Search for the cell housing the specified text and yield its (x, y) center coordinate. 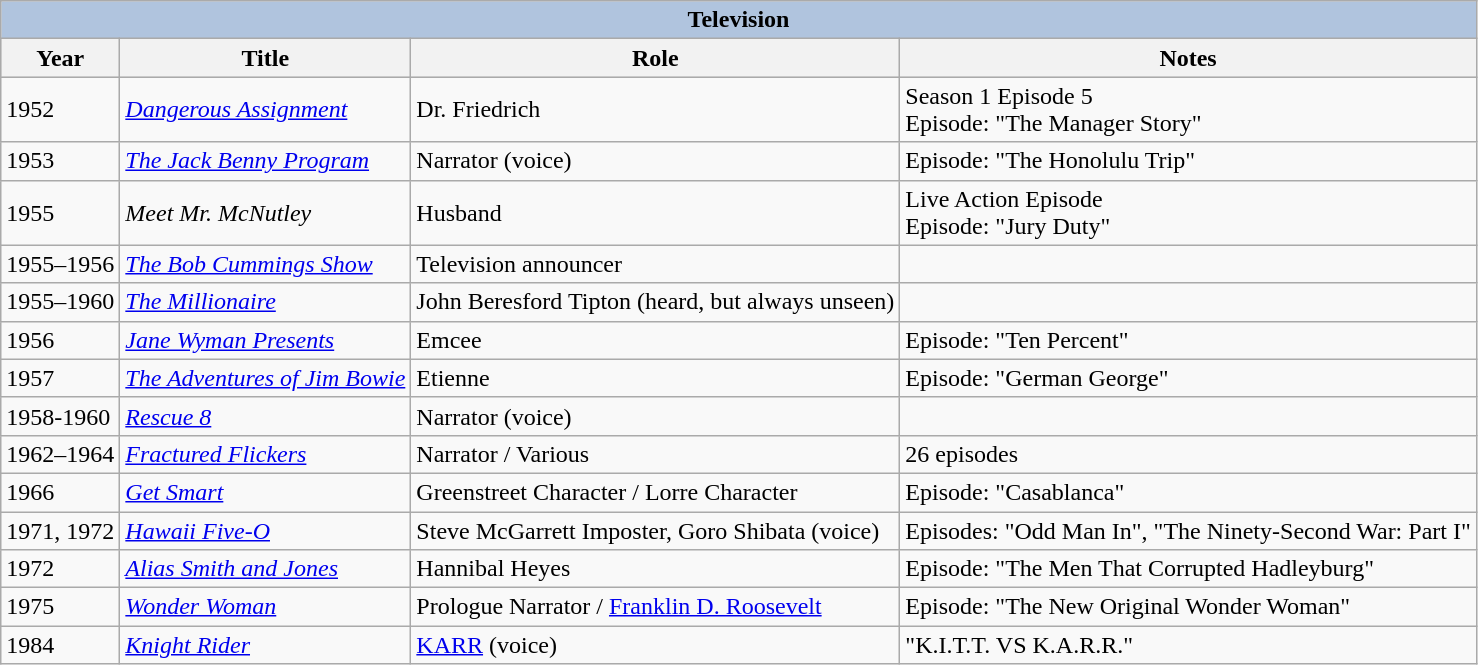
Fractured Flickers (266, 454)
Husband (656, 212)
26 episodes (1188, 454)
Etienne (656, 378)
John Beresford Tipton (heard, but always unseen) (656, 302)
Episode: "Ten Percent" (1188, 340)
Title (266, 58)
The Adventures of Jim Bowie (266, 378)
Hannibal Heyes (656, 569)
Dangerous Assignment (266, 110)
Year (60, 58)
Hawaii Five-O (266, 531)
Episodes: "Odd Man In", "The Ninety-Second War: Part I" (1188, 531)
Prologue Narrator / Franklin D. Roosevelt (656, 607)
Episode: "The Men That Corrupted Hadleyburg" (1188, 569)
1972 (60, 569)
1975 (60, 607)
1957 (60, 378)
"K.I.T.T. VS K.A.R.R." (1188, 645)
Dr. Friedrich (656, 110)
1953 (60, 161)
Steve McGarrett Imposter, Goro Shibata (voice) (656, 531)
1952 (60, 110)
Get Smart (266, 492)
Rescue 8 (266, 416)
Alias Smith and Jones (266, 569)
Episode: "German George" (1188, 378)
The Jack Benny Program (266, 161)
Episode: "Casablanca" (1188, 492)
Television (739, 20)
Narrator / Various (656, 454)
KARR (voice) (656, 645)
1971, 1972 (60, 531)
Emcee (656, 340)
Television announcer (656, 264)
1955–1960 (60, 302)
Notes (1188, 58)
1984 (60, 645)
Jane Wyman Presents (266, 340)
Meet Mr. McNutley (266, 212)
The Bob Cummings Show (266, 264)
1955–1956 (60, 264)
Episode: "The Honolulu Trip" (1188, 161)
Wonder Woman (266, 607)
Season 1 Episode 5Episode: "The Manager Story" (1188, 110)
Episode: "The New Original Wonder Woman" (1188, 607)
1962–1964 (60, 454)
1955 (60, 212)
1966 (60, 492)
Greenstreet Character / Lorre Character (656, 492)
1958-1960 (60, 416)
Knight Rider (266, 645)
Live Action EpisodeEpisode: "Jury Duty" (1188, 212)
1956 (60, 340)
Role (656, 58)
The Millionaire (266, 302)
